Output the [X, Y] coordinate of the center of the cell containing the given text.  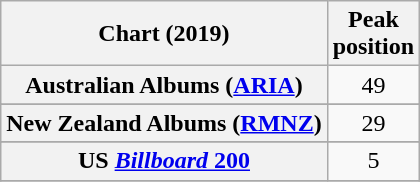
49 [373, 85]
5 [373, 161]
US Billboard 200 [164, 161]
29 [373, 123]
Chart (2019) [164, 34]
Peakposition [373, 34]
Australian Albums (ARIA) [164, 85]
New Zealand Albums (RMNZ) [164, 123]
